Determine the (x, y) coordinate at the center of the cell enclosing the given text.  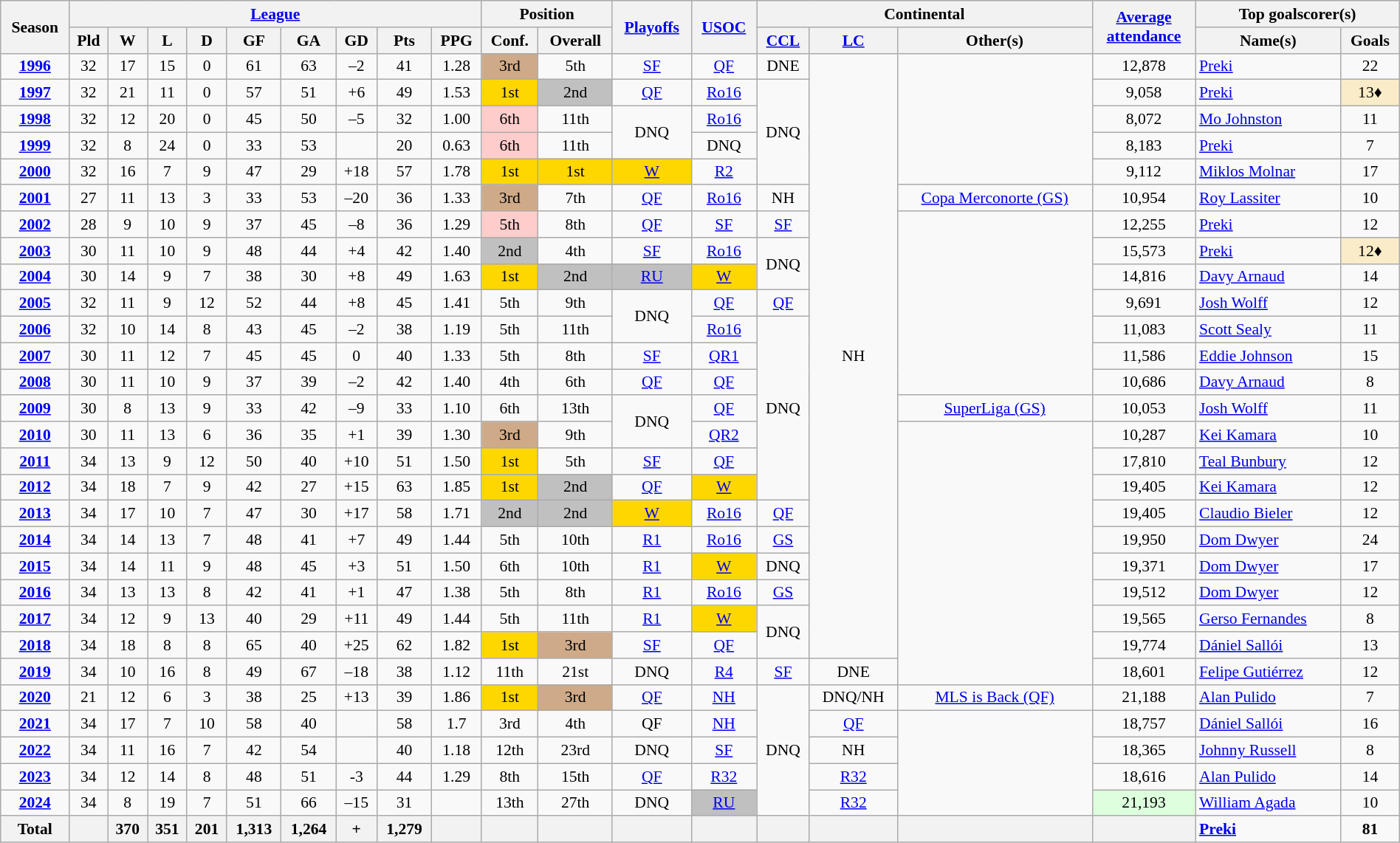
2021 (35, 724)
–8 (356, 224)
8,072 (1144, 120)
21,188 (1144, 698)
351 (168, 830)
MLS is Back (QF) (995, 698)
2002 (35, 224)
1.78 (456, 172)
15th (576, 777)
14,816 (1144, 277)
Average attendance (1144, 27)
+7 (356, 540)
62 (404, 645)
19,565 (1144, 619)
1.12 (456, 672)
1,279 (404, 830)
19 (168, 803)
CCL (783, 41)
Roy Lassiter (1269, 199)
Playoffs (651, 27)
61 (254, 66)
Eddie Johnson (1269, 356)
DNQ/NH (854, 698)
GD (356, 41)
23rd (576, 751)
2015 (35, 566)
GF (254, 41)
2004 (35, 277)
13♦ (1370, 93)
Position (547, 14)
1.38 (456, 593)
28 (89, 224)
Pld (89, 41)
9,691 (1144, 303)
Conf. (509, 41)
GA (309, 41)
2006 (35, 330)
19,371 (1144, 566)
2011 (35, 461)
27th (576, 803)
1.7 (456, 724)
+4 (356, 251)
25 (309, 698)
1,264 (309, 830)
–18 (356, 672)
Total (35, 830)
52 (254, 303)
2009 (35, 409)
+13 (356, 698)
+10 (356, 461)
54 (309, 751)
2019 (35, 672)
Felipe Gutiérrez (1269, 672)
+25 (356, 645)
LC (854, 41)
12♦ (1370, 251)
35 (309, 435)
18,616 (1144, 777)
QR1 (724, 356)
1,313 (254, 830)
65 (254, 645)
2024 (35, 803)
370 (128, 830)
1.19 (456, 330)
19,774 (1144, 645)
–15 (356, 803)
1999 (35, 145)
2003 (35, 251)
QR2 (724, 435)
–5 (356, 120)
12,878 (1144, 66)
81 (1370, 830)
43 (254, 330)
+6 (356, 93)
15,573 (1144, 251)
Copa Merconorte (GS) (995, 199)
Johnny Russell (1269, 751)
2013 (35, 514)
Top goalscorer(s) (1297, 14)
1.41 (456, 303)
1.28 (456, 66)
2012 (35, 487)
+3 (356, 566)
William Agada (1269, 803)
L (168, 41)
League (275, 14)
9,058 (1144, 93)
1.00 (456, 120)
1.18 (456, 751)
2005 (35, 303)
1996 (35, 66)
2023 (35, 777)
66 (309, 803)
–20 (356, 199)
Teal Bunbury (1269, 461)
1.53 (456, 93)
1.63 (456, 277)
19,512 (1144, 593)
2016 (35, 593)
PPG (456, 41)
1.82 (456, 645)
Scott Sealy (1269, 330)
11,083 (1144, 330)
1.85 (456, 487)
Goals (1370, 41)
Overall (576, 41)
12,255 (1144, 224)
10,287 (1144, 435)
18,757 (1144, 724)
21,193 (1144, 803)
10,954 (1144, 199)
2022 (35, 751)
18,365 (1144, 751)
2020 (35, 698)
Miklos Molnar (1269, 172)
2000 (35, 172)
R2 (724, 172)
Season (35, 27)
19,950 (1144, 540)
17,810 (1144, 461)
Continental (924, 14)
1998 (35, 120)
Claudio Bieler (1269, 514)
31 (404, 803)
R4 (724, 672)
10,053 (1144, 409)
+11 (356, 619)
2010 (35, 435)
11,586 (1144, 356)
18,601 (1144, 672)
-3 (356, 777)
+18 (356, 172)
9,112 (1144, 172)
Mo Johnston (1269, 120)
+15 (356, 487)
+17 (356, 514)
7th (576, 199)
201 (207, 830)
67 (309, 672)
+ (356, 830)
8,183 (1144, 145)
1.30 (456, 435)
Other(s) (995, 41)
USOC (724, 27)
SuperLiga (GS) (995, 409)
2007 (35, 356)
1.10 (456, 409)
12th (509, 751)
2008 (35, 382)
2017 (35, 619)
10,686 (1144, 382)
D (207, 41)
2018 (35, 645)
1.71 (456, 514)
21st (576, 672)
Pts (404, 41)
Name(s) (1269, 41)
2014 (35, 540)
2001 (35, 199)
0.63 (456, 145)
22 (1370, 66)
1997 (35, 93)
1.86 (456, 698)
Gerso Fernandes (1269, 619)
–9 (356, 409)
